Determine the (x, y) coordinate at the center of the cell enclosing the given text.  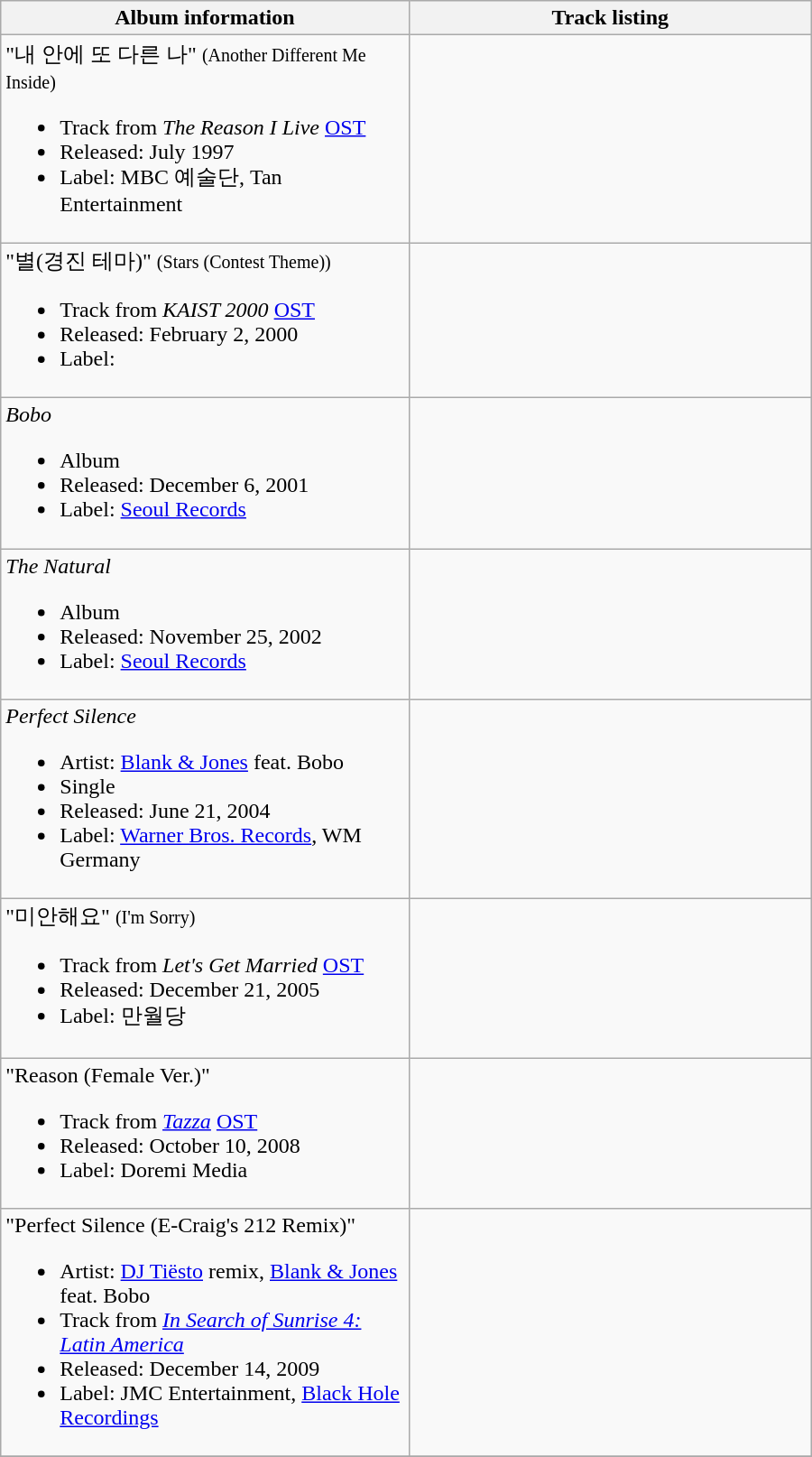
"Reason (Female Ver.)"Track from Tazza OSTReleased: October 10, 2008Label: Doremi Media (205, 1134)
"미안해요" (I'm Sorry)Track from Let's Get Married OSTReleased: December 21, 2005Label: 만월당 (205, 979)
"별(경진 테마)" (Stars (Contest Theme))Track from KAIST 2000 OSTReleased: February 2, 2000Label: (205, 320)
Perfect SilenceArtist: Blank & Jones feat. BoboSingleReleased: June 21, 2004Label: Warner Bros. Records, WM Germany (205, 800)
The NaturalAlbumReleased: November 25, 2002Label: Seoul Records (205, 625)
BoboAlbumReleased: December 6, 2001Label: Seoul Records (205, 473)
"내 안에 또 다른 나" (Another Different Me Inside)Track from The Reason I Live OSTReleased: July 1997Label: MBC 예술단, Tan Entertainment (205, 139)
Track listing (610, 18)
Album information (205, 18)
